Determine the [x, y] coordinate at the center of the cell enclosing the given text.  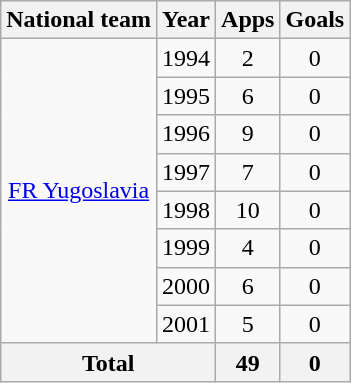
2 [248, 58]
5 [248, 324]
49 [248, 362]
Year [186, 20]
Goals [315, 20]
10 [248, 210]
Apps [248, 20]
1998 [186, 210]
Total [108, 362]
FR Yugoslavia [79, 191]
4 [248, 248]
1997 [186, 172]
National team [79, 20]
2001 [186, 324]
1995 [186, 96]
2000 [186, 286]
1994 [186, 58]
9 [248, 134]
7 [248, 172]
1999 [186, 248]
1996 [186, 134]
